For the text-containing cell, return its midpoint in [x, y] coordinate format. 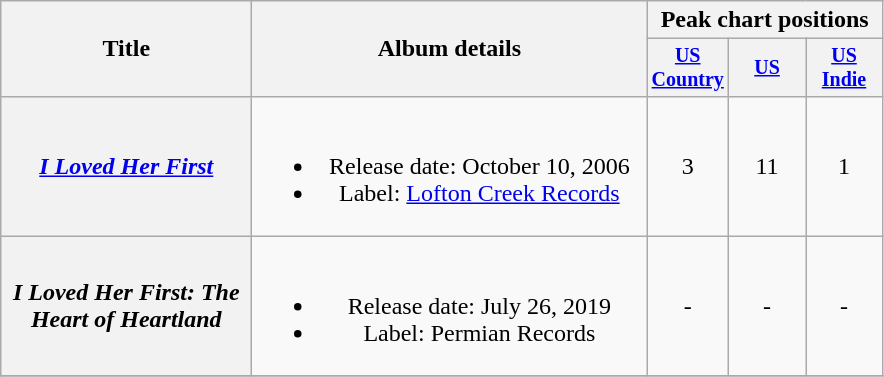
Title [126, 49]
I Loved Her First: The Heart of Heartland [126, 306]
Peak chart positions [765, 20]
11 [768, 166]
Release date: July 26, 2019Label: Permian Records [450, 306]
Release date: October 10, 2006Label: Lofton Creek Records [450, 166]
US Country [688, 68]
Album details [450, 49]
1 [844, 166]
US [768, 68]
US Indie [844, 68]
3 [688, 166]
I Loved Her First [126, 166]
